Pinpoint the cell where the given text exists, returning its [X, Y] midpoint coordinate. 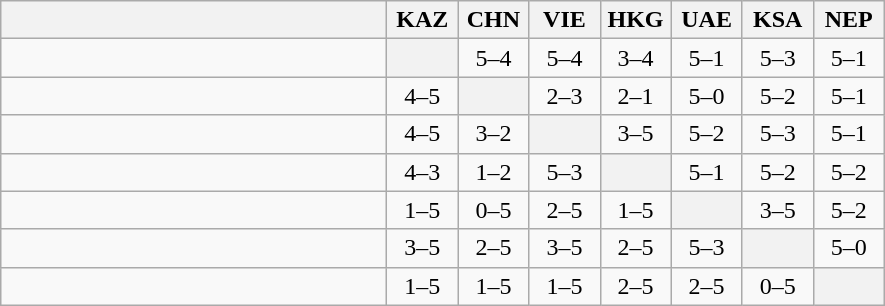
2–3 [564, 96]
CHN [494, 20]
UAE [706, 20]
4–3 [422, 172]
3–4 [636, 58]
KSA [778, 20]
VIE [564, 20]
1–2 [494, 172]
3–2 [494, 134]
KAZ [422, 20]
HKG [636, 20]
2–1 [636, 96]
NEP [848, 20]
